Return the (X, Y) coordinate for the center point of the cell that contains the specified text.  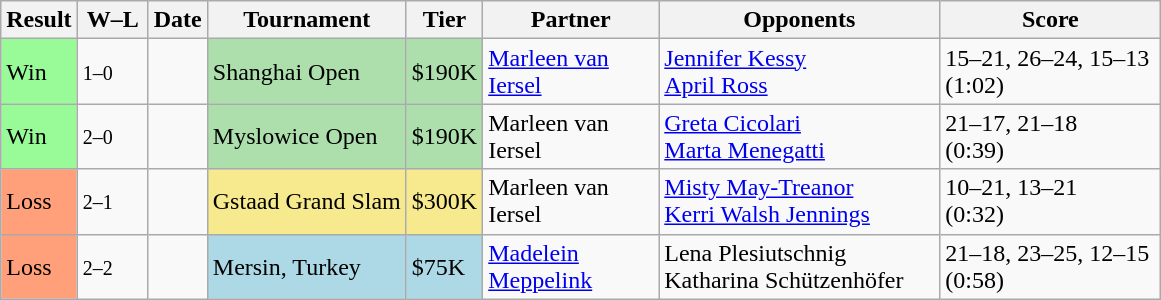
Mersin, Turkey (306, 266)
21–17, 21–18(0:39) (1050, 136)
Jennifer Kessy April Ross (800, 72)
Gstaad Grand Slam (306, 202)
$300K (444, 202)
Opponents (800, 20)
Score (1050, 20)
Madelein Meppelink (571, 266)
Lena Plesiutschnig Katharina Schützenhöfer (800, 266)
Misty May-Treanor Kerri Walsh Jennings (800, 202)
Tier (444, 20)
10–21, 13–21(0:32) (1050, 202)
2–0 (112, 136)
Myslowice Open (306, 136)
21–18, 23–25, 12–15(0:58) (1050, 266)
Partner (571, 20)
Shanghai Open (306, 72)
Tournament (306, 20)
1–0 (112, 72)
$75K (444, 266)
Greta Cicolari Marta Menegatti (800, 136)
Result (39, 20)
Date (178, 20)
15–21, 26–24, 15–13(1:02) (1050, 72)
W–L (112, 20)
2–2 (112, 266)
2–1 (112, 202)
